Capture the cell that displays the provided text and extract its (x, y) central coordinate. 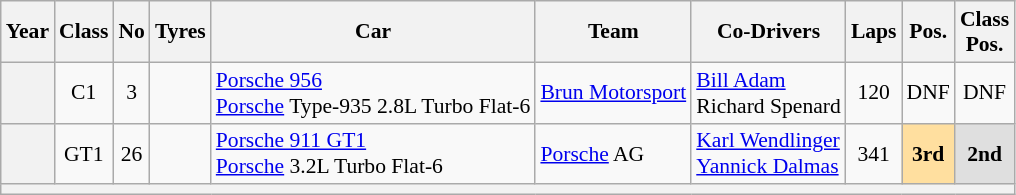
GT1 (84, 154)
C1 (84, 92)
Co-Drivers (768, 32)
3rd (928, 154)
Brun Motorsport (613, 92)
Bill Adam Richard Spenard (768, 92)
Karl Wendlinger Yannick Dalmas (768, 154)
Team (613, 32)
Laps (874, 32)
26 (132, 154)
Porsche AG (613, 154)
Porsche 911 GT1Porsche 3.2L Turbo Flat-6 (374, 154)
No (132, 32)
Car (374, 32)
120 (874, 92)
ClassPos. (984, 32)
Year (28, 32)
2nd (984, 154)
Class (84, 32)
3 (132, 92)
341 (874, 154)
Tyres (180, 32)
Pos. (928, 32)
Porsche 956Porsche Type-935 2.8L Turbo Flat-6 (374, 92)
